Output the [x, y] coordinate of the center of the cell containing the given text.  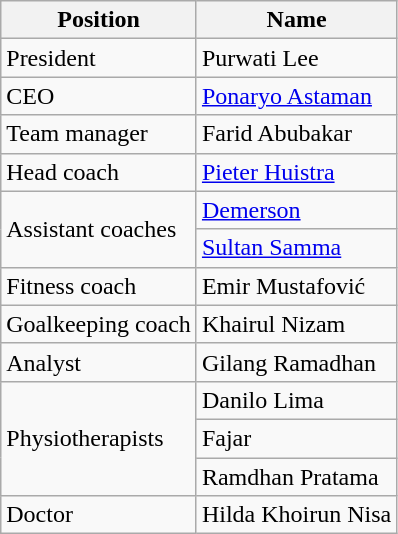
Fitness coach [99, 286]
President [99, 58]
Goalkeeping coach [99, 324]
Sultan Samma [296, 248]
Fajar [296, 438]
Demerson [296, 210]
Physiotherapists [99, 438]
Ponaryo Astaman [296, 96]
Farid Abubakar [296, 134]
Purwati Lee [296, 58]
Name [296, 20]
Team manager [99, 134]
Pieter Huistra [296, 172]
Position [99, 20]
CEO [99, 96]
Head coach [99, 172]
Emir Mustafović [296, 286]
Analyst [99, 362]
Assistant coaches [99, 229]
Doctor [99, 515]
Ramdhan Pratama [296, 477]
Khairul Nizam [296, 324]
Gilang Ramadhan [296, 362]
Danilo Lima [296, 400]
Hilda Khoirun Nisa [296, 515]
